Capture the cell that displays the provided text and extract its [X, Y] central coordinate. 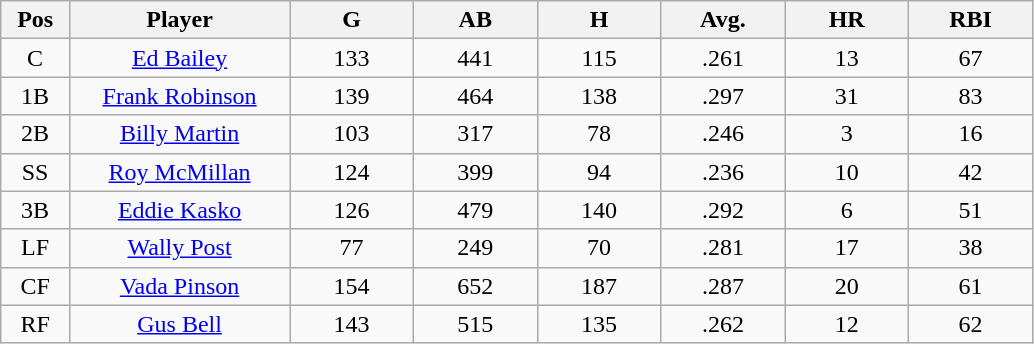
249 [475, 248]
42 [971, 172]
G [352, 20]
RF [36, 324]
CF [36, 286]
Wally Post [180, 248]
Avg. [723, 20]
Vada Pinson [180, 286]
Roy McMillan [180, 172]
.292 [723, 210]
LF [36, 248]
77 [352, 248]
Eddie Kasko [180, 210]
94 [599, 172]
70 [599, 248]
Billy Martin [180, 134]
31 [847, 96]
.287 [723, 286]
C [36, 58]
78 [599, 134]
12 [847, 324]
H [599, 20]
.236 [723, 172]
62 [971, 324]
103 [352, 134]
17 [847, 248]
138 [599, 96]
124 [352, 172]
SS [36, 172]
515 [475, 324]
317 [475, 134]
2B [36, 134]
Ed Bailey [180, 58]
Pos [36, 20]
187 [599, 286]
38 [971, 248]
.262 [723, 324]
13 [847, 58]
67 [971, 58]
140 [599, 210]
399 [475, 172]
6 [847, 210]
16 [971, 134]
115 [599, 58]
RBI [971, 20]
83 [971, 96]
126 [352, 210]
HR [847, 20]
133 [352, 58]
652 [475, 286]
3B [36, 210]
.261 [723, 58]
154 [352, 286]
.246 [723, 134]
Gus Bell [180, 324]
1B [36, 96]
20 [847, 286]
139 [352, 96]
10 [847, 172]
143 [352, 324]
479 [475, 210]
.281 [723, 248]
Player [180, 20]
Frank Robinson [180, 96]
135 [599, 324]
51 [971, 210]
3 [847, 134]
441 [475, 58]
61 [971, 286]
.297 [723, 96]
464 [475, 96]
AB [475, 20]
